Provide the [x, y] coordinate of the cell's center where the given text is located.  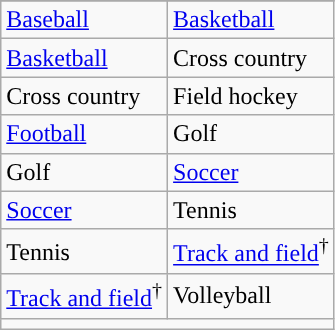
Football [84, 134]
Field hockey [252, 96]
Baseball [84, 20]
Volleyball [252, 296]
